Determine the (x, y) coordinate at the center of the cell enclosing the given text.  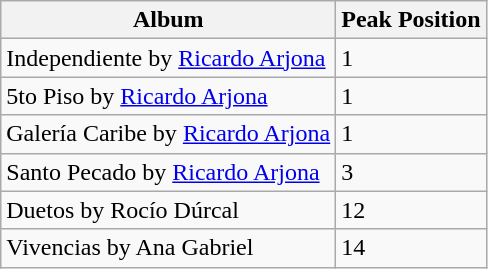
Vivencias by Ana Gabriel (168, 248)
Santo Pecado by Ricardo Arjona (168, 172)
Duetos by Rocío Dúrcal (168, 210)
12 (411, 210)
14 (411, 248)
5to Piso by Ricardo Arjona (168, 96)
Galería Caribe by Ricardo Arjona (168, 134)
Album (168, 20)
Peak Position (411, 20)
Independiente by Ricardo Arjona (168, 58)
3 (411, 172)
